Search for the cell housing the specified text and yield its [X, Y] center coordinate. 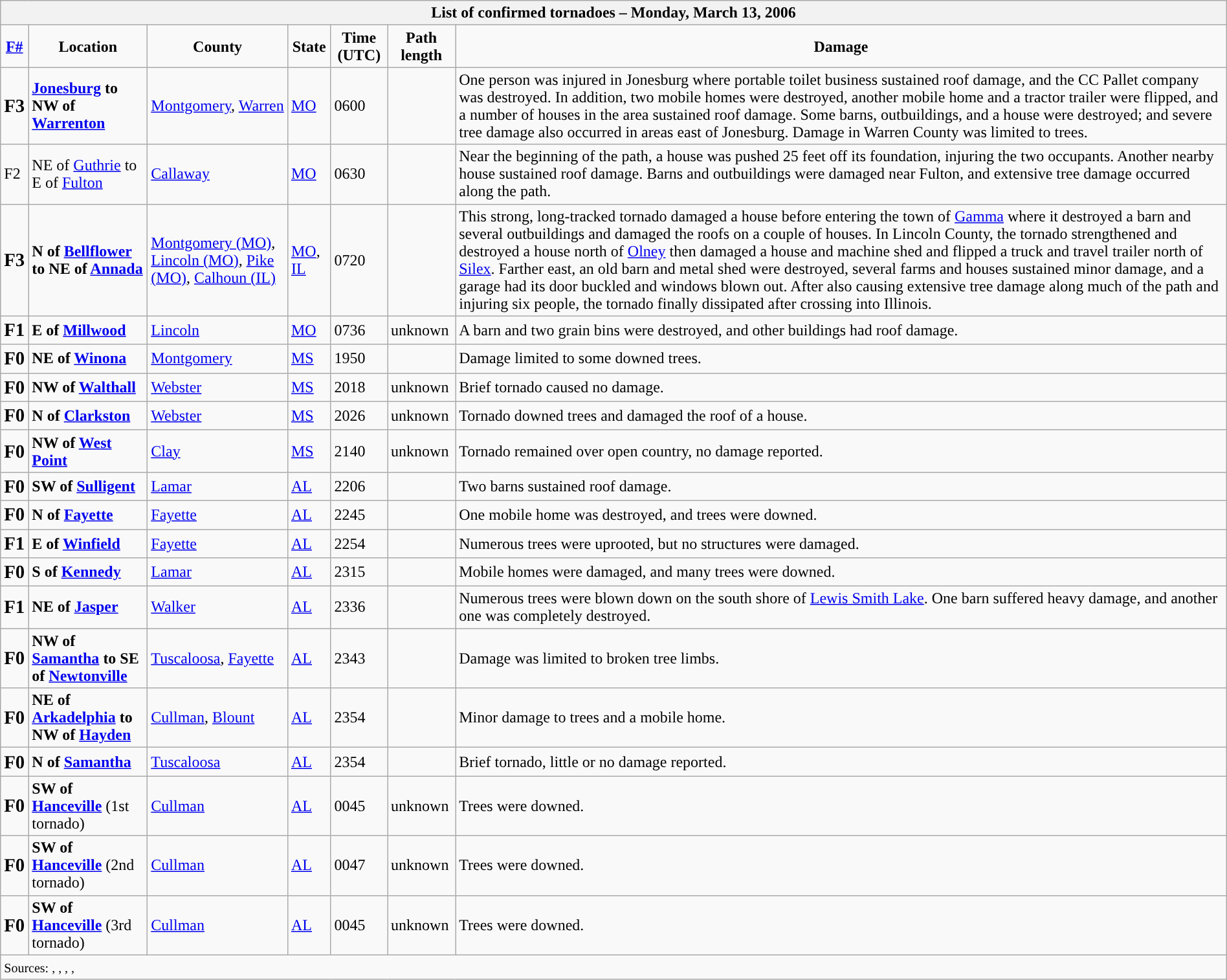
2140 [359, 451]
Damage [841, 47]
Tornado remained over open country, no damage reported. [841, 451]
SW of Hanceville (3rd tornado) [88, 925]
2245 [359, 515]
Jonesburg to NW of Warrenton [88, 106]
Path length [422, 47]
F2 [14, 174]
2254 [359, 544]
Damage was limited to broken tree limbs. [841, 658]
Minor damage to trees and a mobile home. [841, 718]
N of Fayette [88, 515]
2026 [359, 416]
Time (UTC) [359, 47]
N of Samantha [88, 762]
N of Clarkston [88, 416]
Damage limited to some downed trees. [841, 359]
State [309, 47]
2206 [359, 486]
NE of Guthrie to E of Fulton [88, 174]
Sources: , , , , [613, 967]
NE of Jasper [88, 607]
NW of West Point [88, 451]
Clay [217, 451]
County [217, 47]
One mobile home was destroyed, and trees were downed. [841, 515]
Lincoln [217, 330]
Tornado downed trees and damaged the roof of a house. [841, 416]
0600 [359, 106]
F# [14, 47]
0047 [359, 865]
0720 [359, 260]
Numerous trees were uprooted, but no structures were damaged. [841, 544]
1950 [359, 359]
Numerous trees were blown down on the south shore of Lewis Smith Lake. One barn suffered heavy damage, and another one was completely destroyed. [841, 607]
NW of Walthall [88, 387]
SW of Hanceville (1st tornado) [88, 806]
2336 [359, 607]
NE of Arkadelphia to NW of Hayden [88, 718]
Walker [217, 607]
N of Bellflower to NE of Annada [88, 260]
List of confirmed tornadoes – Monday, March 13, 2006 [613, 13]
SW of Sulligent [88, 486]
Tuscaloosa, Fayette [217, 658]
2315 [359, 572]
NE of Winona [88, 359]
Brief tornado caused no damage. [841, 387]
NW of Samantha to SE of Newtonville [88, 658]
MO, IL [309, 260]
Callaway [217, 174]
Two barns sustained roof damage. [841, 486]
Tuscaloosa [217, 762]
2343 [359, 658]
Montgomery (MO), Lincoln (MO), Pike (MO), Calhoun (IL) [217, 260]
Location [88, 47]
Brief tornado, little or no damage reported. [841, 762]
Cullman, Blount [217, 718]
Mobile homes were damaged, and many trees were downed. [841, 572]
Montgomery, Warren [217, 106]
SW of Hanceville (2nd tornado) [88, 865]
E of Winfield [88, 544]
2018 [359, 387]
Montgomery [217, 359]
0736 [359, 330]
0630 [359, 174]
E of Millwood [88, 330]
A barn and two grain bins were destroyed, and other buildings had roof damage. [841, 330]
S of Kennedy [88, 572]
